Detect which cell encompasses the target text, then output its [X, Y] center coordinate. 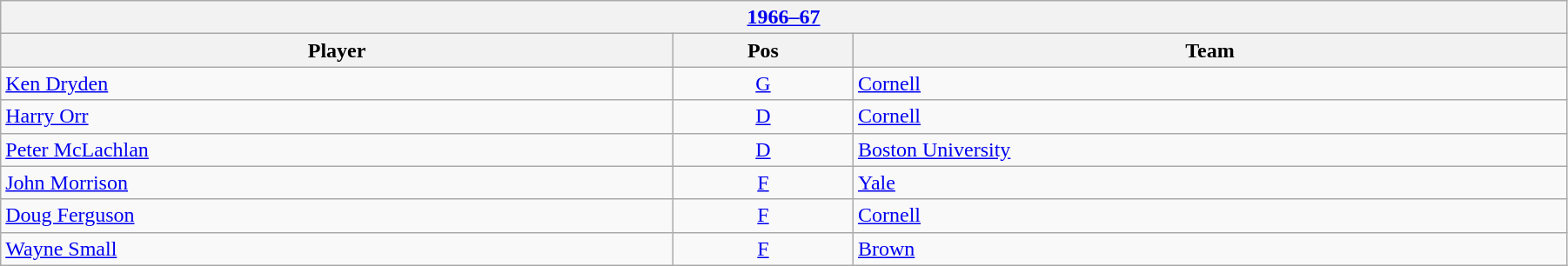
Yale [1210, 183]
John Morrison [338, 183]
G [762, 83]
Pos [762, 50]
Doug Ferguson [338, 216]
Boston University [1210, 150]
Harry Orr [338, 116]
Wayne Small [338, 249]
Team [1210, 50]
1966–67 [784, 17]
Ken Dryden [338, 83]
Peter McLachlan [338, 150]
Brown [1210, 249]
Player [338, 50]
